Determine the (X, Y) coordinate at the center of the cell enclosing the given text.  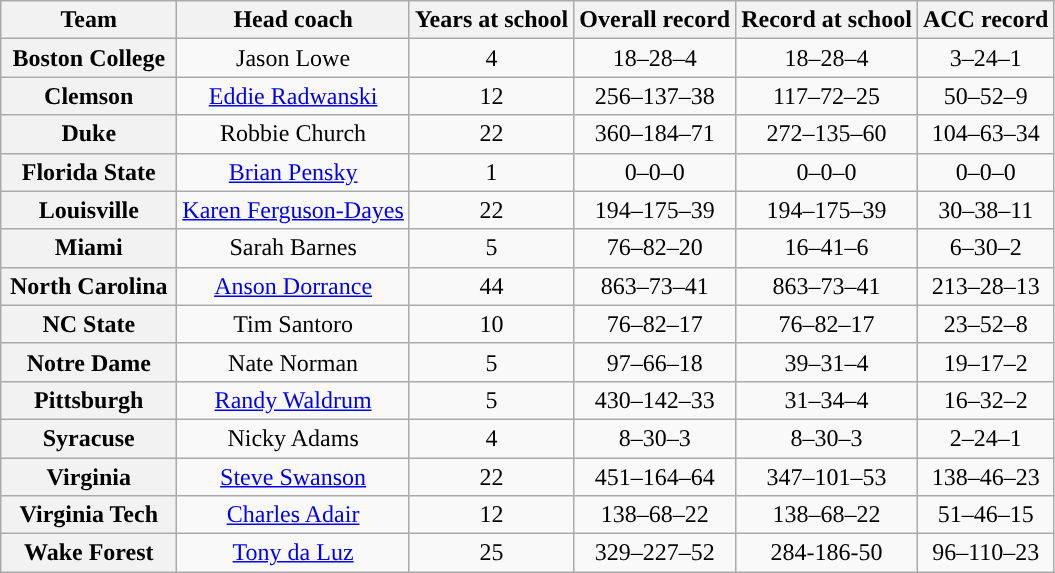
2–24–1 (986, 438)
Steve Swanson (294, 477)
Virginia Tech (89, 515)
284-186-50 (827, 553)
Duke (89, 134)
Louisville (89, 210)
451–164–64 (655, 477)
6–30–2 (986, 248)
213–28–13 (986, 286)
76–82–20 (655, 248)
96–110–23 (986, 553)
Tim Santoro (294, 324)
30–38–11 (986, 210)
Record at school (827, 20)
117–72–25 (827, 96)
Syracuse (89, 438)
Florida State (89, 172)
ACC record (986, 20)
3–24–1 (986, 58)
25 (491, 553)
Overall record (655, 20)
Wake Forest (89, 553)
Brian Pensky (294, 172)
44 (491, 286)
Robbie Church (294, 134)
Eddie Radwanski (294, 96)
23–52–8 (986, 324)
430–142–33 (655, 400)
16–41–6 (827, 248)
Randy Waldrum (294, 400)
Years at school (491, 20)
50–52–9 (986, 96)
138–46–23 (986, 477)
Notre Dame (89, 362)
Sarah Barnes (294, 248)
39–31–4 (827, 362)
329–227–52 (655, 553)
1 (491, 172)
10 (491, 324)
Clemson (89, 96)
104–63–34 (986, 134)
Pittsburgh (89, 400)
North Carolina (89, 286)
97–66–18 (655, 362)
Nicky Adams (294, 438)
51–46–15 (986, 515)
Head coach (294, 20)
19–17–2 (986, 362)
347–101–53 (827, 477)
360–184–71 (655, 134)
Tony da Luz (294, 553)
Miami (89, 248)
Anson Dorrance (294, 286)
Charles Adair (294, 515)
256–137–38 (655, 96)
Virginia (89, 477)
31–34–4 (827, 400)
Jason Lowe (294, 58)
272–135–60 (827, 134)
Karen Ferguson-Dayes (294, 210)
16–32–2 (986, 400)
Nate Norman (294, 362)
NC State (89, 324)
Team (89, 20)
Boston College (89, 58)
